Extract the [x, y] coordinate from the center of the cell holding the provided text.  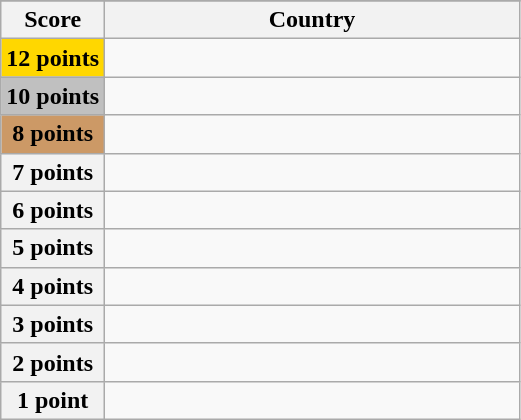
3 points [53, 324]
Score [53, 20]
7 points [53, 172]
6 points [53, 210]
10 points [53, 96]
4 points [53, 286]
2 points [53, 362]
12 points [53, 58]
1 point [53, 400]
5 points [53, 248]
Country [312, 20]
8 points [53, 134]
